From the cell containing the given text, extract its center point as [x, y] coordinate. 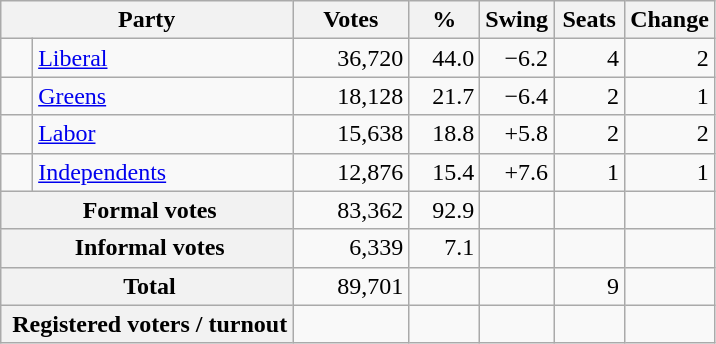
+7.6 [517, 172]
Change [670, 20]
% [444, 20]
4 [590, 58]
Independents [163, 172]
Formal votes [147, 210]
Informal votes [147, 248]
15,638 [351, 134]
Party [147, 20]
Votes [351, 20]
89,701 [351, 286]
−6.2 [517, 58]
21.7 [444, 96]
−6.4 [517, 96]
44.0 [444, 58]
36,720 [351, 58]
6,339 [351, 248]
18,128 [351, 96]
83,362 [351, 210]
Greens [163, 96]
Seats [590, 20]
Total [147, 286]
9 [590, 286]
92.9 [444, 210]
15.4 [444, 172]
12,876 [351, 172]
Swing [517, 20]
7.1 [444, 248]
18.8 [444, 134]
+5.8 [517, 134]
Liberal [163, 58]
Registered voters / turnout [147, 324]
Labor [163, 134]
